Determine the (X, Y) coordinate at the center of the cell enclosing the given text.  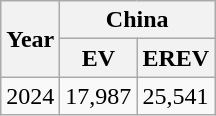
17,987 (98, 96)
EREV (176, 58)
25,541 (176, 96)
China (138, 20)
EV (98, 58)
2024 (30, 96)
Year (30, 39)
